Scan for the cell matching the given text and deliver its [X, Y] coordinate at center. 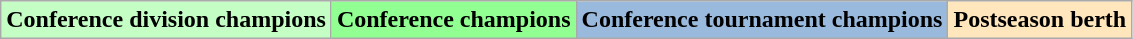
Conference division champions [166, 20]
Conference tournament champions [762, 20]
Postseason berth [1040, 20]
Conference champions [454, 20]
